Output the (X, Y) coordinate of the center of the cell containing the given text.  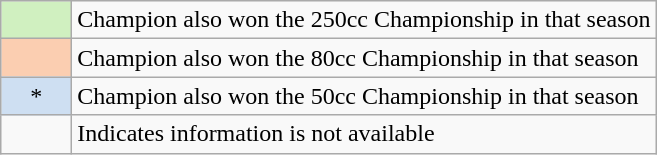
* (36, 96)
Champion also won the 250cc Championship in that season (364, 20)
Champion also won the 50cc Championship in that season (364, 96)
Indicates information is not available (364, 134)
Champion also won the 80cc Championship in that season (364, 58)
